Find where the given text appears and provide that cell's center as [X, Y] coordinate. 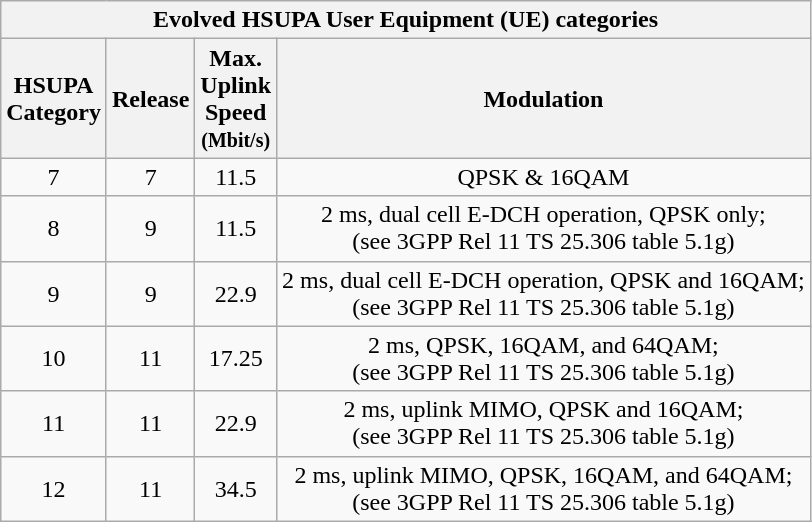
17.25 [236, 358]
Max.UplinkSpeed(Mbit/s) [236, 98]
34.5 [236, 488]
2 ms, QPSK, 16QAM, and 64QAM;(see 3GPP Rel 11 TS 25.306 table 5.1g) [544, 358]
HSUPACategory [54, 98]
Release [150, 98]
2 ms, dual cell E-DCH operation, QPSK and 16QAM;(see 3GPP Rel 11 TS 25.306 table 5.1g) [544, 294]
2 ms, dual cell E-DCH operation, QPSK only;(see 3GPP Rel 11 TS 25.306 table 5.1g) [544, 228]
12 [54, 488]
QPSK & 16QAM [544, 177]
Evolved HSUPA User Equipment (UE) categories [406, 20]
2 ms, uplink MIMO, QPSK and 16QAM;(see 3GPP Rel 11 TS 25.306 table 5.1g) [544, 424]
10 [54, 358]
2 ms, uplink MIMO, QPSK, 16QAM, and 64QAM;(see 3GPP Rel 11 TS 25.306 table 5.1g) [544, 488]
8 [54, 228]
Modulation [544, 98]
